Output the [x, y] coordinate of the center of the cell containing the given text.  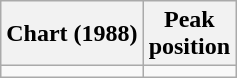
Peakposition [189, 34]
Chart (1988) [72, 34]
